Provide the (x, y) coordinate of the cell's center where the given text is located.  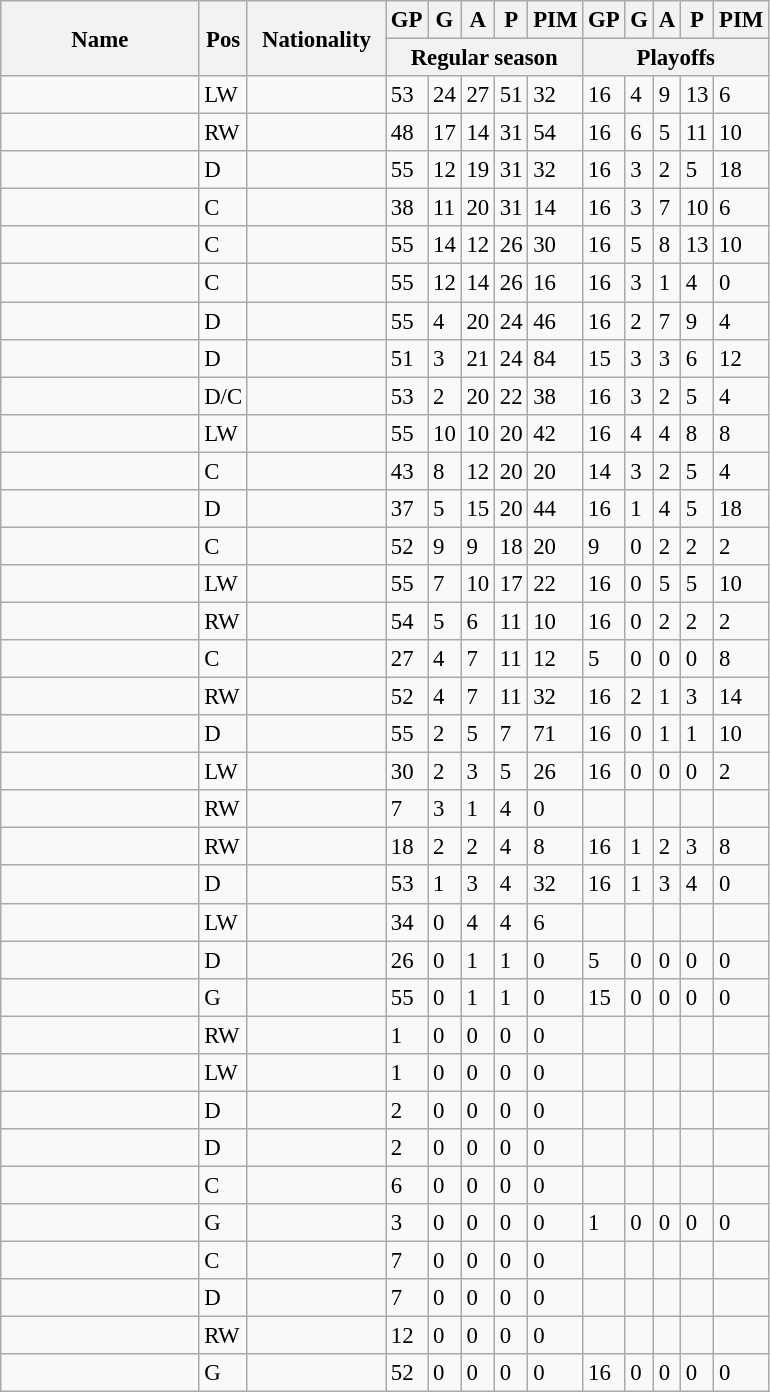
48 (407, 133)
84 (556, 358)
43 (407, 471)
21 (478, 358)
Name (100, 38)
Playoffs (676, 58)
19 (478, 170)
44 (556, 509)
D/C (224, 396)
Pos (224, 38)
71 (556, 734)
37 (407, 509)
Regular season (484, 58)
46 (556, 321)
34 (407, 922)
Nationality (316, 38)
42 (556, 433)
